Search for the cell housing the specified text and yield its (X, Y) center coordinate. 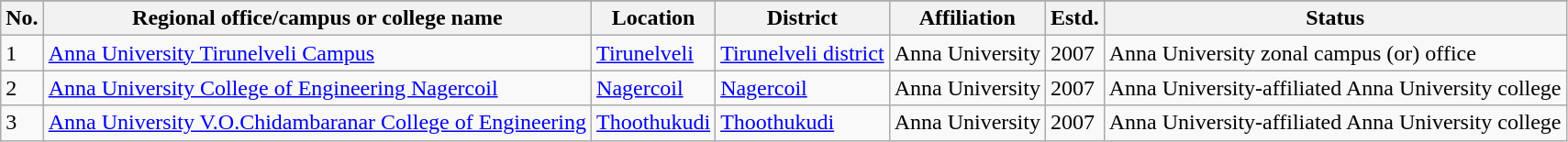
Anna University College of Engineering Nagercoil (317, 88)
1 (22, 53)
Estd. (1074, 18)
Anna University V.O.Chidambaranar College of Engineering (317, 123)
Status (1335, 18)
Location (653, 18)
No. (22, 18)
Anna University zonal campus (or) office (1335, 53)
Anna University Tirunelveli Campus (317, 53)
District (803, 18)
Tirunelveli district (803, 53)
Regional office/campus or college name (317, 18)
2 (22, 88)
Affiliation (967, 18)
Tirunelveli (653, 53)
3 (22, 123)
